Capture the cell that displays the provided text and extract its [X, Y] central coordinate. 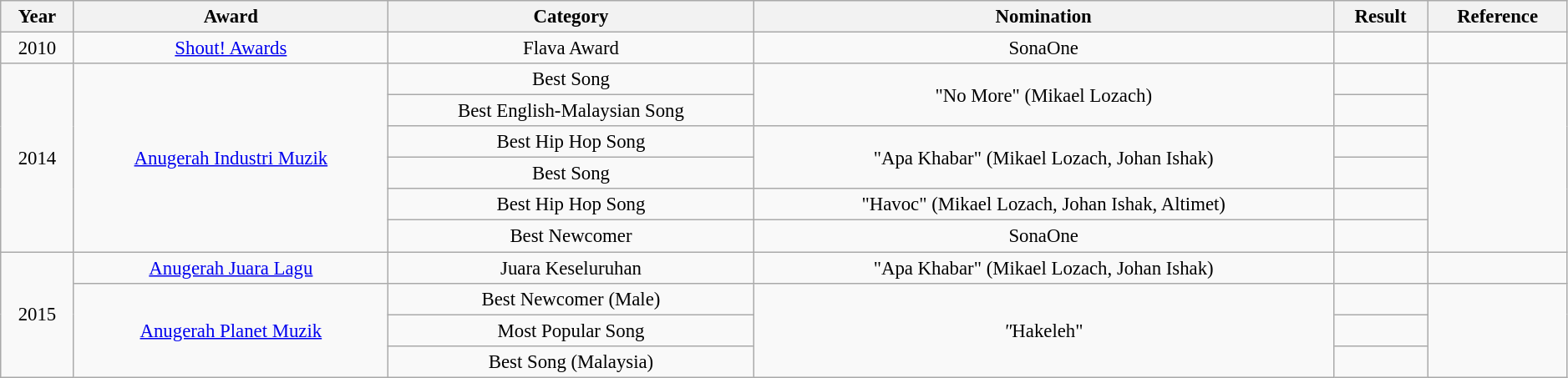
Award [231, 17]
"No More" (Mikael Lozach) [1043, 95]
Best English-Malaysian Song [571, 111]
Most Popular Song [571, 330]
"Havoc" (Mikael Lozach, Johan Ishak, Altimet) [1043, 204]
"Hakeleh" [1043, 330]
Reference [1497, 17]
Anugerah Juara Lagu [231, 268]
Juara Keseluruhan [571, 268]
Best Newcomer [571, 236]
Best Newcomer (Male) [571, 299]
Anugerah Industri Muzik [231, 158]
Shout! Awards [231, 48]
Year [37, 17]
2014 [37, 158]
Flava Award [571, 48]
Result [1380, 17]
Anugerah Planet Muzik [231, 330]
Nomination [1043, 17]
2010 [37, 48]
Category [571, 17]
2015 [37, 315]
Best Song (Malaysia) [571, 361]
